Scan for the cell matching the given text and deliver its (X, Y) coordinate at center. 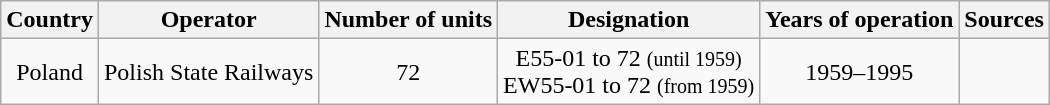
Sources (1004, 20)
Poland (50, 72)
E55-01 to 72 (until 1959)EW55-01 to 72 (from 1959) (629, 72)
Number of units (408, 20)
1959–1995 (860, 72)
Operator (208, 20)
Country (50, 20)
Polish State Railways (208, 72)
Years of operation (860, 20)
72 (408, 72)
Designation (629, 20)
